From the cell containing the given text, extract its center point as [X, Y] coordinate. 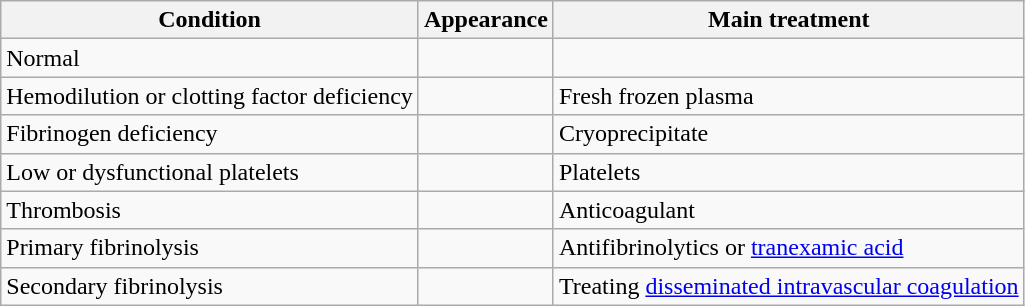
Thrombosis [210, 210]
Condition [210, 20]
Cryoprecipitate [788, 134]
Anticoagulant [788, 210]
Primary fibrinolysis [210, 248]
Main treatment [788, 20]
Fibrinogen deficiency [210, 134]
Low or dysfunctional platelets [210, 172]
Hemodilution or clotting factor deficiency [210, 96]
Normal [210, 58]
Platelets [788, 172]
Antifibrinolytics or tranexamic acid [788, 248]
Fresh frozen plasma [788, 96]
Treating disseminated intravascular coagulation [788, 286]
Secondary fibrinolysis [210, 286]
Appearance [486, 20]
